Locate the cell with the specified text and output its [x, y] center coordinate. 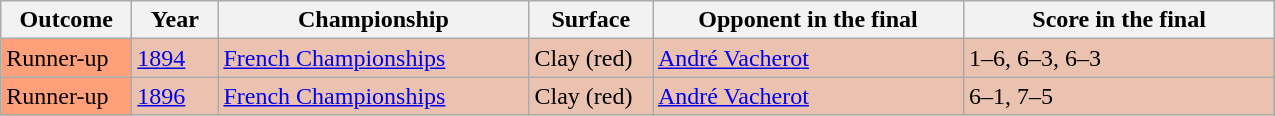
Outcome [66, 20]
6–1, 7–5 [1120, 96]
1894 [175, 58]
Year [175, 20]
Surface [591, 20]
1–6, 6–3, 6–3 [1120, 58]
Championship [374, 20]
Opponent in the final [808, 20]
1896 [175, 96]
Score in the final [1120, 20]
